Search for the cell housing the specified text and yield its (x, y) center coordinate. 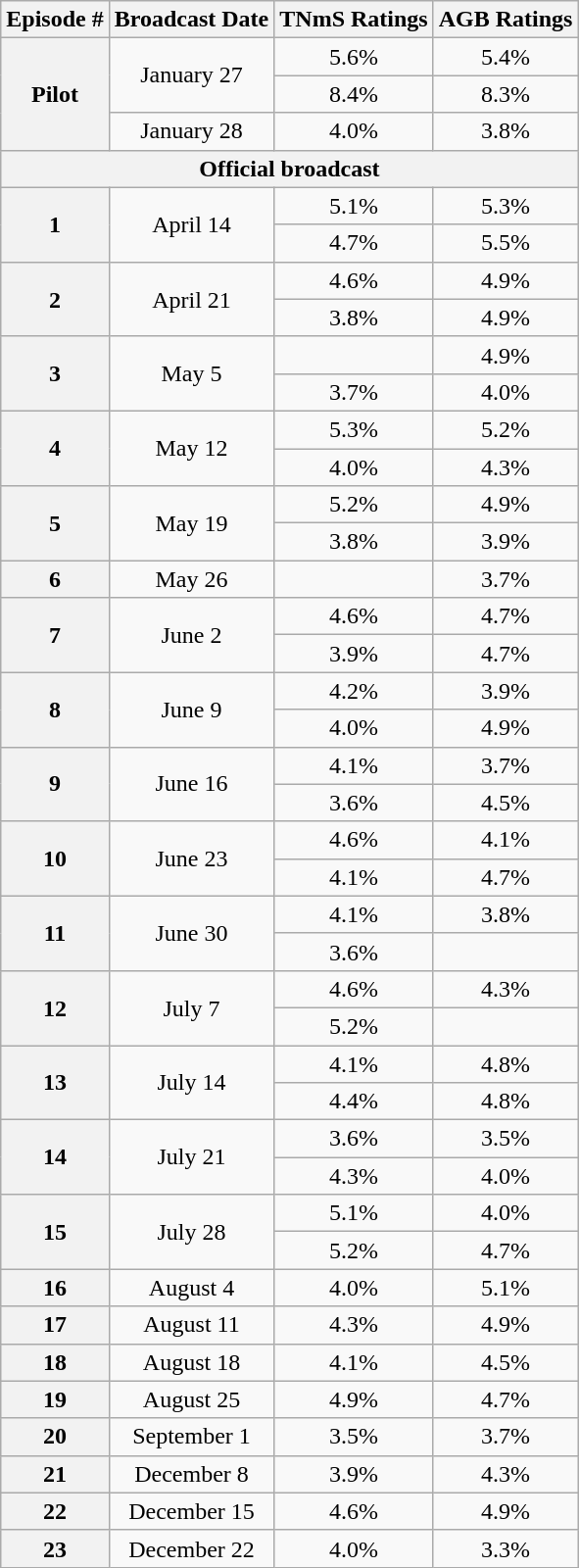
April 21 (192, 299)
10 (55, 858)
June 23 (192, 858)
4 (55, 448)
January 28 (192, 131)
August 25 (192, 1399)
June 30 (192, 933)
April 14 (192, 224)
19 (55, 1399)
Official broadcast (290, 169)
AGB Ratings (506, 20)
22 (55, 1511)
5.6% (354, 57)
August 11 (192, 1325)
21 (55, 1474)
4.2% (354, 691)
13 (55, 1082)
5 (55, 523)
17 (55, 1325)
20 (55, 1437)
June 9 (192, 710)
18 (55, 1362)
June 16 (192, 784)
16 (55, 1288)
January 27 (192, 75)
9 (55, 784)
11 (55, 933)
July 14 (192, 1082)
3 (55, 373)
5.5% (506, 243)
4.4% (354, 1102)
August 4 (192, 1288)
July 28 (192, 1232)
5.4% (506, 57)
14 (55, 1157)
December 22 (192, 1548)
December 15 (192, 1511)
TNmS Ratings (354, 20)
July 7 (192, 1007)
Episode # (55, 20)
6 (55, 579)
2 (55, 299)
8.4% (354, 94)
8 (55, 710)
Pilot (55, 94)
15 (55, 1232)
August 18 (192, 1362)
May 19 (192, 523)
July 21 (192, 1157)
23 (55, 1548)
12 (55, 1007)
7 (55, 635)
3.3% (506, 1548)
Broadcast Date (192, 20)
8.3% (506, 94)
May 12 (192, 448)
May 26 (192, 579)
September 1 (192, 1437)
June 2 (192, 635)
December 8 (192, 1474)
May 5 (192, 373)
1 (55, 224)
